From the cell containing the given text, extract its center point as (x, y) coordinate. 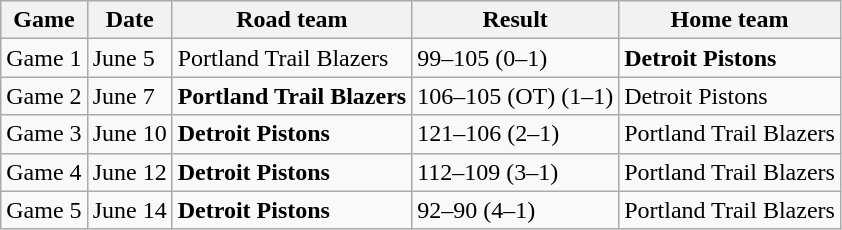
Game (44, 20)
Game 3 (44, 134)
99–105 (0–1) (516, 58)
June 12 (130, 172)
121–106 (2–1) (516, 134)
Home team (730, 20)
Game 2 (44, 96)
June 7 (130, 96)
92–90 (4–1) (516, 210)
112–109 (3–1) (516, 172)
June 14 (130, 210)
Game 5 (44, 210)
Result (516, 20)
Game 4 (44, 172)
June 5 (130, 58)
June 10 (130, 134)
Game 1 (44, 58)
Road team (292, 20)
106–105 (OT) (1–1) (516, 96)
Date (130, 20)
